Detect which cell encompasses the target text, then output its (x, y) center coordinate. 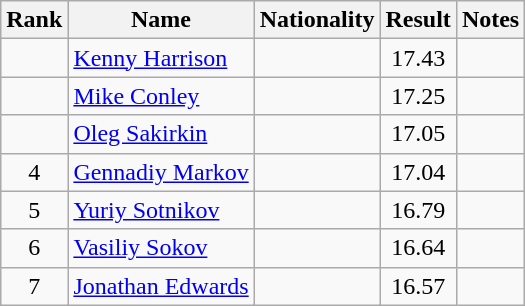
Gennadiy Markov (161, 172)
Nationality (317, 20)
16.64 (418, 248)
Kenny Harrison (161, 58)
16.57 (418, 286)
5 (34, 210)
17.43 (418, 58)
17.05 (418, 134)
17.25 (418, 96)
Vasiliy Sokov (161, 248)
Notes (490, 20)
Result (418, 20)
Mike Conley (161, 96)
17.04 (418, 172)
Yuriy Sotnikov (161, 210)
6 (34, 248)
Rank (34, 20)
Jonathan Edwards (161, 286)
Oleg Sakirkin (161, 134)
4 (34, 172)
16.79 (418, 210)
Name (161, 20)
7 (34, 286)
